Output the (x, y) coordinate of the center of the cell containing the given text.  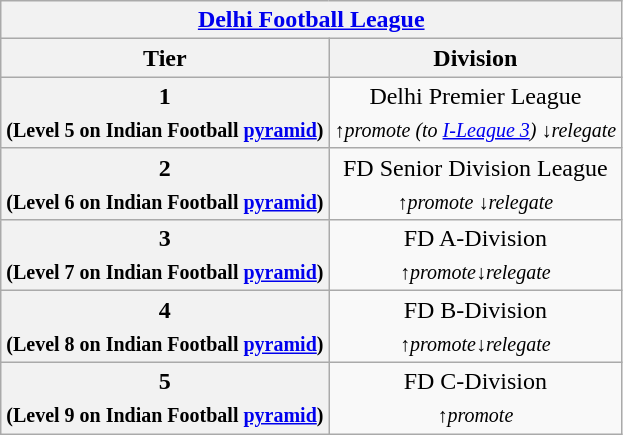
FD B-Division↑promote↓relegate (476, 326)
4(Level 8 on Indian Football pyramid) (165, 326)
Delhi Premier League↑promote (to I-League 3) ↓relegate (476, 112)
1(Level 5 on Indian Football pyramid) (165, 112)
3(Level 7 on Indian Football pyramid) (165, 256)
5(Level 9 on Indian Football pyramid) (165, 398)
Tier (165, 58)
FD C-Division↑promote (476, 398)
Division (476, 58)
Delhi Football League (312, 20)
2(Level 6 on Indian Football pyramid) (165, 184)
FD Senior Division League↑promote ↓relegate (476, 184)
FD A-Division↑promote↓relegate (476, 256)
